From the cell containing the given text, extract its center point as [x, y] coordinate. 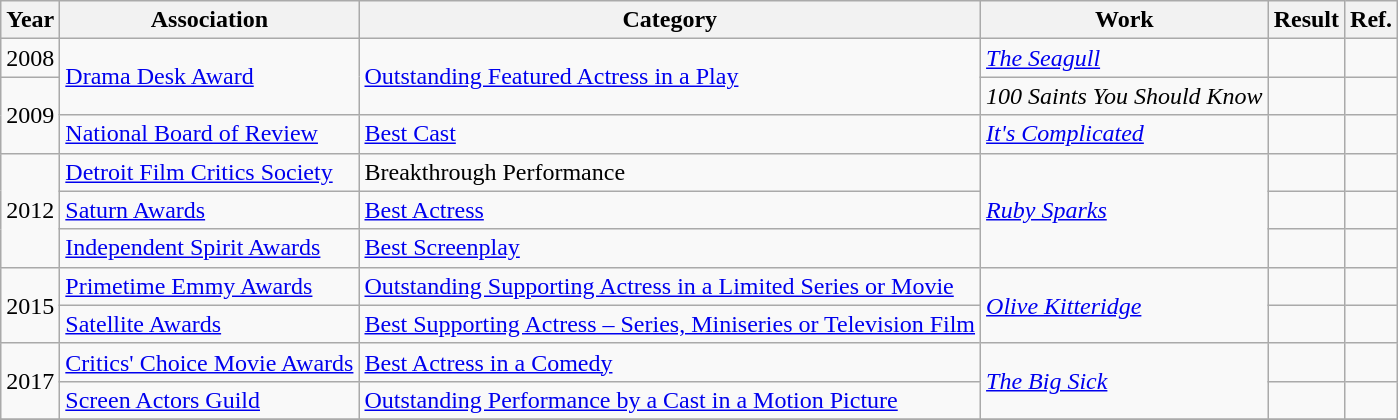
2009 [30, 115]
Drama Desk Award [210, 77]
Critics' Choice Movie Awards [210, 362]
Best Actress [670, 210]
Association [210, 20]
Saturn Awards [210, 210]
Best Actress in a Comedy [670, 362]
The Seagull [1125, 58]
Primetime Emmy Awards [210, 286]
Ref. [1372, 20]
Best Cast [670, 134]
Olive Kitteridge [1125, 305]
2015 [30, 305]
It's Complicated [1125, 134]
National Board of Review [210, 134]
The Big Sick [1125, 381]
Best Supporting Actress – Series, Miniseries or Television Film [670, 324]
2017 [30, 381]
Outstanding Supporting Actress in a Limited Series or Movie [670, 286]
2008 [30, 58]
Category [670, 20]
Satellite Awards [210, 324]
Screen Actors Guild [210, 400]
Outstanding Featured Actress in a Play [670, 77]
Independent Spirit Awards [210, 248]
Breakthrough Performance [670, 172]
Year [30, 20]
Work [1125, 20]
Ruby Sparks [1125, 210]
2012 [30, 210]
Detroit Film Critics Society [210, 172]
100 Saints You Should Know [1125, 96]
Result [1306, 20]
Outstanding Performance by a Cast in a Motion Picture [670, 400]
Best Screenplay [670, 248]
